Search for the cell housing the specified text and yield its [x, y] center coordinate. 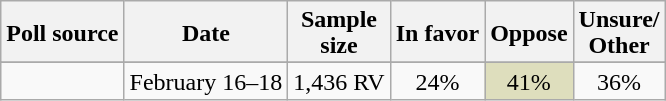
Poll source [62, 32]
Oppose [529, 32]
Date [206, 32]
In favor [437, 32]
1,436 RV [339, 82]
24% [437, 82]
Samplesize [339, 32]
February 16–18 [206, 82]
Unsure/Other [619, 32]
36% [619, 82]
41% [529, 82]
